Detect which cell encompasses the target text, then output its (x, y) center coordinate. 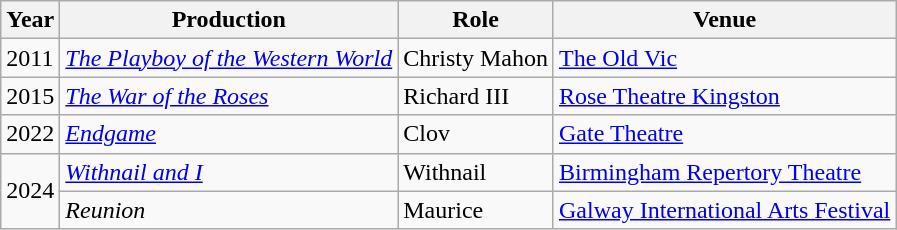
2015 (30, 96)
Gate Theatre (724, 134)
Reunion (229, 210)
Withnail and I (229, 172)
Maurice (476, 210)
The Old Vic (724, 58)
Rose Theatre Kingston (724, 96)
Galway International Arts Festival (724, 210)
Richard III (476, 96)
2024 (30, 191)
The War of the Roses (229, 96)
Production (229, 20)
Withnail (476, 172)
2011 (30, 58)
Birmingham Repertory Theatre (724, 172)
Year (30, 20)
Endgame (229, 134)
Venue (724, 20)
Clov (476, 134)
The Playboy of the Western World (229, 58)
Christy Mahon (476, 58)
2022 (30, 134)
Role (476, 20)
